Pinpoint the cell where the given text exists, returning its [X, Y] midpoint coordinate. 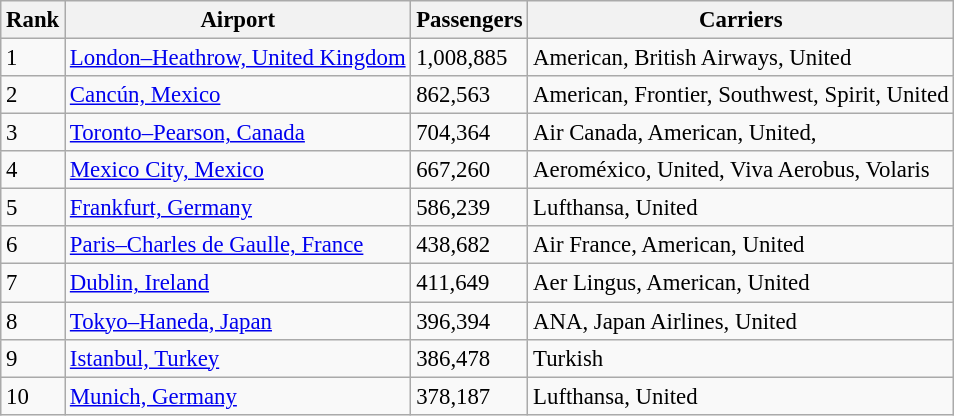
London–Heathrow, United Kingdom [238, 58]
667,260 [470, 170]
Aeroméxico, United, Viva Aerobus, Volaris [741, 170]
Dublin, Ireland [238, 283]
378,187 [470, 396]
3 [33, 133]
1,008,885 [470, 58]
Turkish [741, 358]
Tokyo–Haneda, Japan [238, 321]
396,394 [470, 321]
Frankfurt, Germany [238, 208]
Carriers [741, 20]
American, Frontier, Southwest, Spirit, United [741, 95]
704,364 [470, 133]
586,239 [470, 208]
862,563 [470, 95]
Aer Lingus, American, United [741, 283]
Air Canada, American, United, [741, 133]
Passengers [470, 20]
ANA, Japan Airlines, United [741, 321]
Air France, American, United [741, 245]
1 [33, 58]
Cancún, Mexico [238, 95]
Istanbul, Turkey [238, 358]
7 [33, 283]
10 [33, 396]
438,682 [470, 245]
4 [33, 170]
Toronto–Pearson, Canada [238, 133]
6 [33, 245]
American, British Airways, United [741, 58]
Mexico City, Mexico [238, 170]
2 [33, 95]
5 [33, 208]
Munich, Germany [238, 396]
Paris–Charles de Gaulle, France [238, 245]
Rank [33, 20]
386,478 [470, 358]
8 [33, 321]
411,649 [470, 283]
Airport [238, 20]
9 [33, 358]
